Return the (x, y) coordinate for the center point of the cell that contains the specified text.  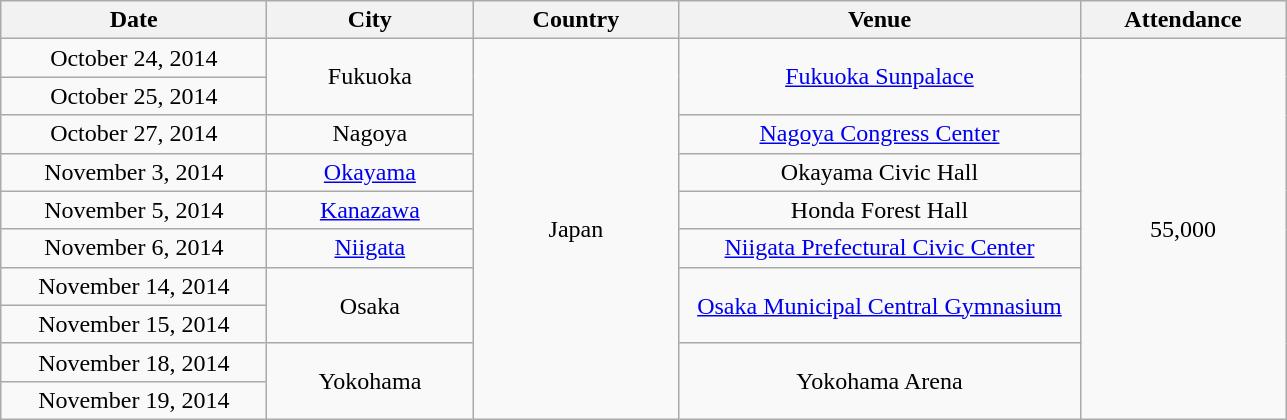
Okayama Civic Hall (880, 172)
Venue (880, 20)
October 27, 2014 (134, 134)
Nagoya (370, 134)
Attendance (1183, 20)
October 24, 2014 (134, 58)
55,000 (1183, 230)
Date (134, 20)
Honda Forest Hall (880, 210)
November 3, 2014 (134, 172)
Yokohama Arena (880, 381)
Country (576, 20)
Yokohama (370, 381)
November 5, 2014 (134, 210)
Nagoya Congress Center (880, 134)
Okayama (370, 172)
October 25, 2014 (134, 96)
Kanazawa (370, 210)
November 15, 2014 (134, 324)
Osaka Municipal Central Gymnasium (880, 305)
November 19, 2014 (134, 400)
November 18, 2014 (134, 362)
Fukuoka (370, 77)
November 14, 2014 (134, 286)
Niigata Prefectural Civic Center (880, 248)
Japan (576, 230)
November 6, 2014 (134, 248)
Fukuoka Sunpalace (880, 77)
City (370, 20)
Niigata (370, 248)
Osaka (370, 305)
